Find where the given text appears and provide that cell's center as (x, y) coordinate. 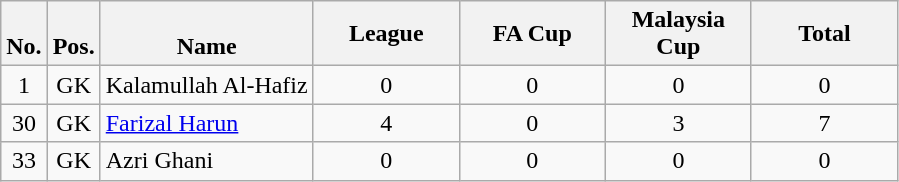
Name (206, 34)
33 (24, 161)
Farizal Harun (206, 123)
Malaysia Cup (678, 34)
League (386, 34)
Pos. (74, 34)
7 (824, 123)
1 (24, 85)
Azri Ghani (206, 161)
No. (24, 34)
3 (678, 123)
Total (824, 34)
30 (24, 123)
4 (386, 123)
FA Cup (532, 34)
Kalamullah Al-Hafiz (206, 85)
